From the cell containing the given text, extract its center point as (X, Y) coordinate. 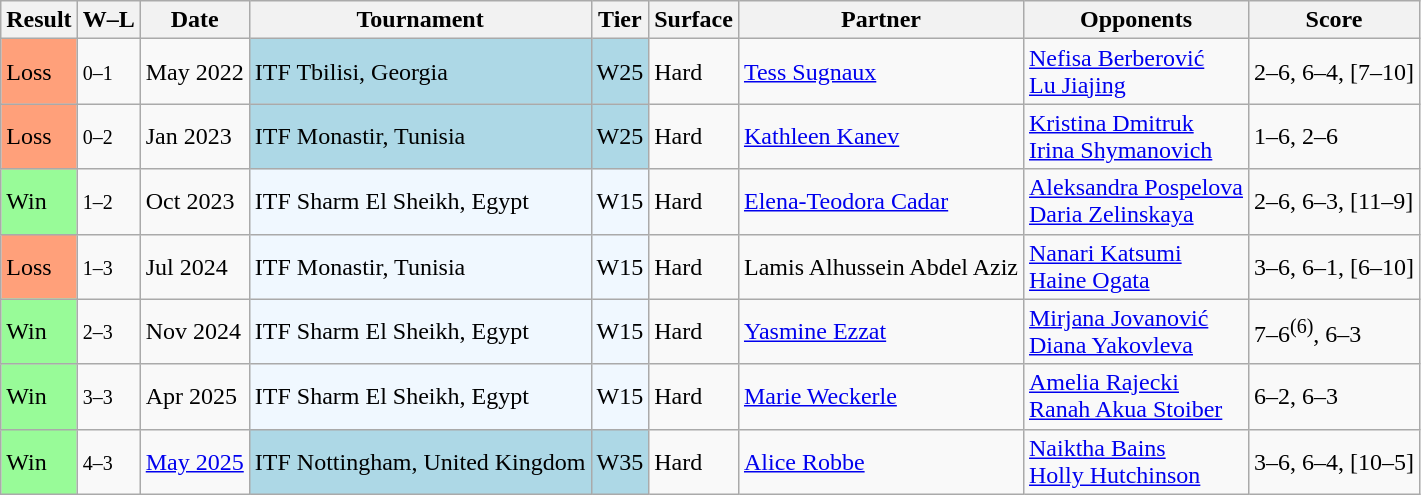
May 2025 (194, 462)
Result (39, 20)
Partner (880, 20)
ITF Tbilisi, Georgia (420, 72)
Oct 2023 (194, 202)
0–1 (108, 72)
Apr 2025 (194, 396)
1–2 (108, 202)
7–6(6), 6–3 (1334, 332)
Surface (694, 20)
Kathleen Kanev (880, 136)
Naiktha Bains Holly Hutchinson (1136, 462)
Tournament (420, 20)
Mirjana Jovanović Diana Yakovleva (1136, 332)
Jan 2023 (194, 136)
3–6, 6–4, [10–5] (1334, 462)
Amelia Rajecki Ranah Akua Stoiber (1136, 396)
2–3 (108, 332)
Lamis Alhussein Abdel Aziz (880, 266)
Tier (620, 20)
Opponents (1136, 20)
2–6, 6–3, [11–9] (1334, 202)
Marie Weckerle (880, 396)
0–2 (108, 136)
4–3 (108, 462)
6–2, 6–3 (1334, 396)
Kristina Dmitruk Irina Shymanovich (1136, 136)
Alice Robbe (880, 462)
Nanari Katsumi Haine Ogata (1136, 266)
3–6, 6–1, [6–10] (1334, 266)
May 2022 (194, 72)
Score (1334, 20)
W35 (620, 462)
Jul 2024 (194, 266)
Date (194, 20)
1–6, 2–6 (1334, 136)
Tess Sugnaux (880, 72)
1–3 (108, 266)
2–6, 6–4, [7–10] (1334, 72)
Elena-Teodora Cadar (880, 202)
Aleksandra Pospelova Daria Zelinskaya (1136, 202)
Nov 2024 (194, 332)
Nefisa Berberović Lu Jiajing (1136, 72)
ITF Nottingham, United Kingdom (420, 462)
Yasmine Ezzat (880, 332)
W–L (108, 20)
3–3 (108, 396)
